Return (x, y) of the center of cell containing provided text 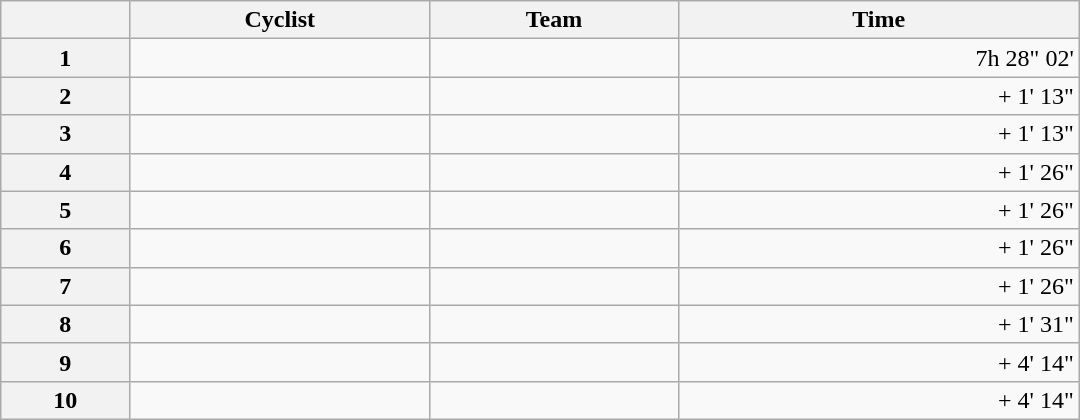
2 (66, 96)
Team (554, 20)
3 (66, 134)
5 (66, 210)
6 (66, 248)
10 (66, 400)
7h 28" 02' (878, 58)
1 (66, 58)
Cyclist (280, 20)
4 (66, 172)
8 (66, 324)
+ 1' 31" (878, 324)
Time (878, 20)
7 (66, 286)
9 (66, 362)
